Scan for the cell matching the given text and deliver its [X, Y] coordinate at center. 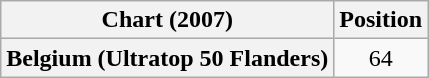
64 [381, 58]
Position [381, 20]
Belgium (Ultratop 50 Flanders) [168, 58]
Chart (2007) [168, 20]
